Determine the (x, y) coordinate at the center of the cell enclosing the given text.  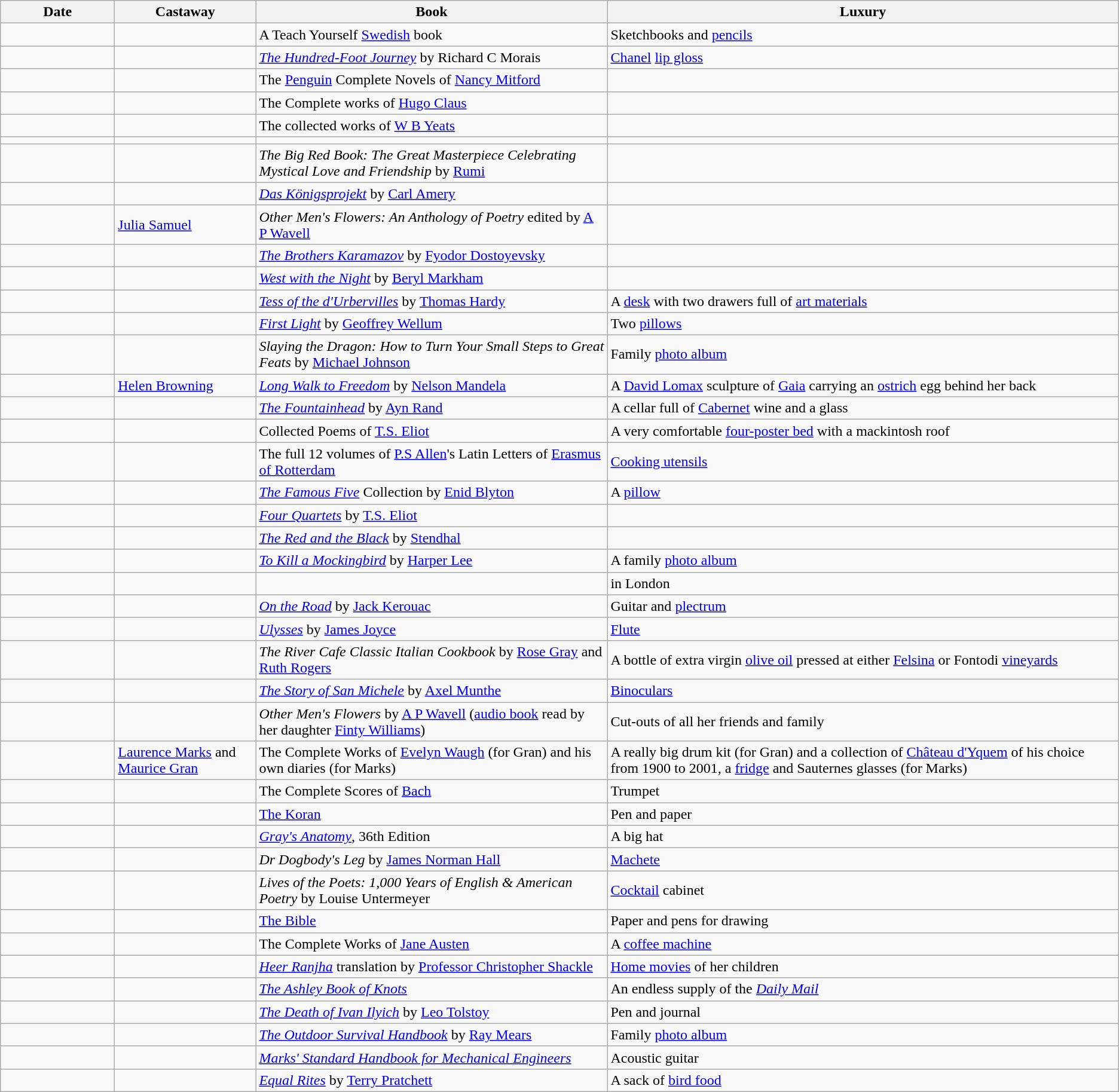
The Big Red Book: The Great Masterpiece Celebrating Mystical Love and Friendship by Rumi (432, 163)
To Kill a Mockingbird by Harper Lee (432, 561)
Other Men's Flowers: An Anthology of Poetry edited by A P Wavell (432, 225)
A family photo album (863, 561)
The Famous Five Collection by Enid Blyton (432, 493)
The Outdoor Survival Handbook by Ray Mears (432, 1035)
A very comfortable four-poster bed with a mackintosh roof (863, 431)
The full 12 volumes of P.S Allen's Latin Letters of Erasmus of Rotterdam (432, 461)
Lives of the Poets: 1,000 Years of English & American Poetry by Louise Untermeyer (432, 891)
Heer Ranjha translation by Professor Christopher Shackle (432, 966)
An endless supply of the Daily Mail (863, 989)
The Complete Scores of Bach (432, 791)
The Bible (432, 921)
in London (863, 583)
Date (57, 12)
The collected works of W B Yeats (432, 126)
The Ashley Book of Knots (432, 989)
Trumpet (863, 791)
Ulysses by James Joyce (432, 629)
Sketchbooks and pencils (863, 35)
Paper and pens for drawing (863, 921)
The Brothers Karamazov by Fyodor Dostoyevsky (432, 255)
The Complete works of Hugo Claus (432, 103)
The Fountainhead by Ayn Rand (432, 408)
Binoculars (863, 690)
Other Men's Flowers by A P Wavell (audio book read by her daughter Finty Williams) (432, 721)
The Complete Works of Jane Austen (432, 944)
The Death of Ivan Ilyich by Leo Tolstoy (432, 1012)
Luxury (863, 12)
First Light by Geoffrey Wellum (432, 324)
Cocktail cabinet (863, 891)
Chanel lip gloss (863, 57)
A Teach Yourself Swedish book (432, 35)
Machete (863, 859)
A coffee machine (863, 944)
A bottle of extra virgin olive oil pressed at either Felsina or Fontodi vineyards (863, 660)
Marks' Standard Handbook for Mechanical Engineers (432, 1057)
The Complete Works of Evelyn Waugh (for Gran) and his own diaries (for Marks) (432, 760)
Gray's Anatomy, 36th Edition (432, 837)
A really big drum kit (for Gran) and a collection of Château d'Yquem of his choice from 1900 to 2001, a fridge and Sauternes glasses (for Marks) (863, 760)
A cellar full of Cabernet wine and a glass (863, 408)
Equal Rites by Terry Pratchett (432, 1080)
The Red and the Black by Stendhal (432, 538)
Collected Poems of T.S. Eliot (432, 431)
The Hundred-Foot Journey by Richard C Morais (432, 57)
Acoustic guitar (863, 1057)
Guitar and plectrum (863, 606)
Dr Dogbody's Leg by James Norman Hall (432, 859)
The Story of San Michele by Axel Munthe (432, 690)
A sack of bird food (863, 1080)
Home movies of her children (863, 966)
Laurence Marks and Maurice Gran (185, 760)
Long Walk to Freedom by Nelson Mandela (432, 386)
Slaying the Dragon: How to Turn Your Small Steps to Great Feats by Michael Johnson (432, 355)
Pen and paper (863, 814)
Cut-outs of all her friends and family (863, 721)
The River Cafe Classic Italian Cookbook by Rose Gray and Ruth Rogers (432, 660)
On the Road by Jack Kerouac (432, 606)
Flute (863, 629)
Castaway (185, 12)
Pen and journal (863, 1012)
A David Lomax sculpture of Gaia carrying an ostrich egg behind her back (863, 386)
The Penguin Complete Novels of Nancy Mitford (432, 80)
The Koran (432, 814)
Helen Browning (185, 386)
Two pillows (863, 324)
Cooking utensils (863, 461)
Four Quartets by T.S. Eliot (432, 515)
West with the Night by Beryl Markham (432, 278)
A pillow (863, 493)
Julia Samuel (185, 225)
Book (432, 12)
A desk with two drawers full of art materials (863, 301)
Das Königsprojekt by Carl Amery (432, 194)
A big hat (863, 837)
Tess of the d'Urbervilles by Thomas Hardy (432, 301)
